Return [X, Y] of the center of cell containing provided text 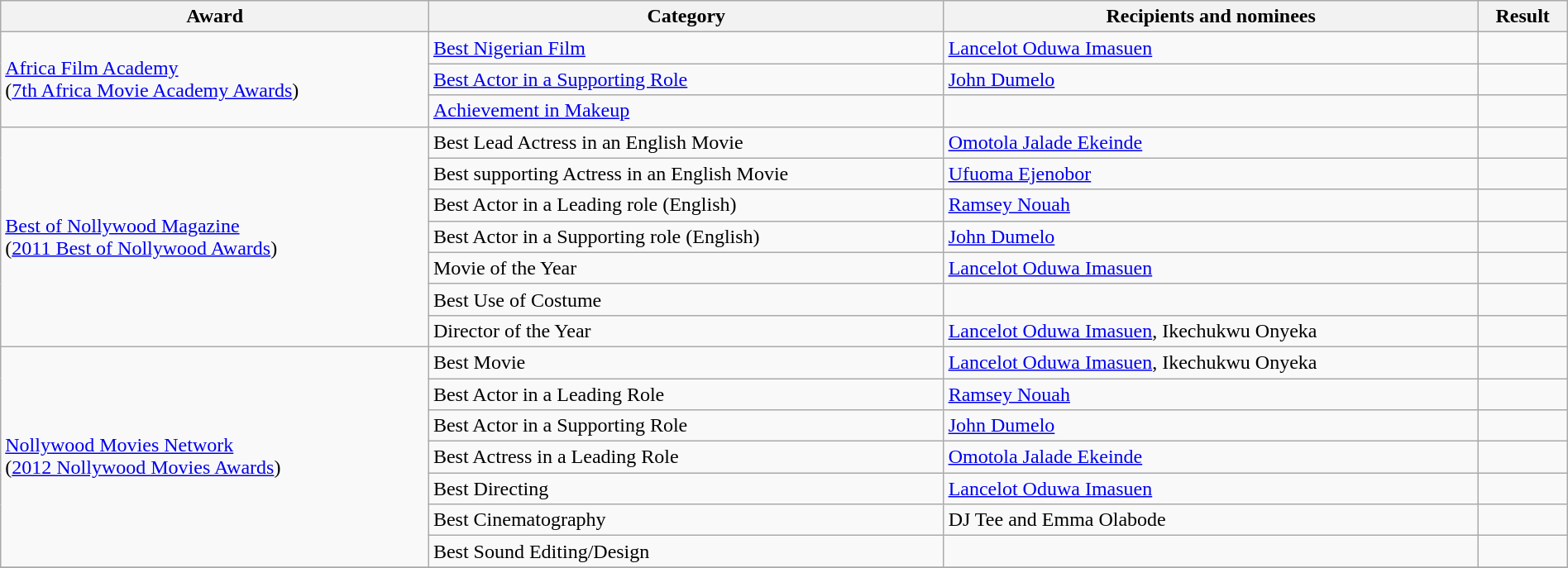
Recipients and nominees [1211, 17]
Achievement in Makeup [686, 111]
Best of Nollywood Magazine (2011 Best of Nollywood Awards) [215, 236]
Best Movie [686, 362]
Category [686, 17]
Best Actor in a Supporting role (English) [686, 236]
DJ Tee and Emma Olabode [1211, 520]
Result [1523, 17]
Ufuoma Ejenobor [1211, 174]
Nollywood Movies Network (2012 Nollywood Movies Awards) [215, 456]
Best Directing [686, 489]
Best Use of Costume [686, 299]
Movie of the Year [686, 268]
Best Nigerian Film [686, 48]
Best Actress in a Leading Role [686, 457]
Best Actor in a Leading Role [686, 394]
Best Cinematography [686, 520]
Best Lead Actress in an English Movie [686, 142]
Best supporting Actress in an English Movie [686, 174]
Director of the Year [686, 331]
Best Sound Editing/Design [686, 551]
Award [215, 17]
Best Actor in a Leading role (English) [686, 205]
Africa Film Academy (7th Africa Movie Academy Awards) [215, 79]
